Identify which cell holds the provided text, then report its [X, Y] central coordinate. 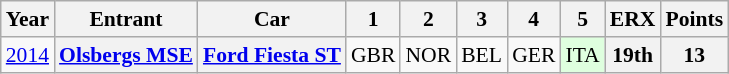
ERX [633, 19]
1 [374, 19]
2 [428, 19]
19th [633, 55]
Entrant [126, 19]
BEL [482, 55]
NOR [428, 55]
5 [582, 19]
3 [482, 19]
13 [694, 55]
Points [694, 19]
ITA [582, 55]
Olsbergs MSE [126, 55]
4 [534, 19]
Car [272, 19]
Year [28, 19]
GER [534, 55]
2014 [28, 55]
GBR [374, 55]
Ford Fiesta ST [272, 55]
